Return the (X, Y) coordinate for the center point of the cell that contains the specified text.  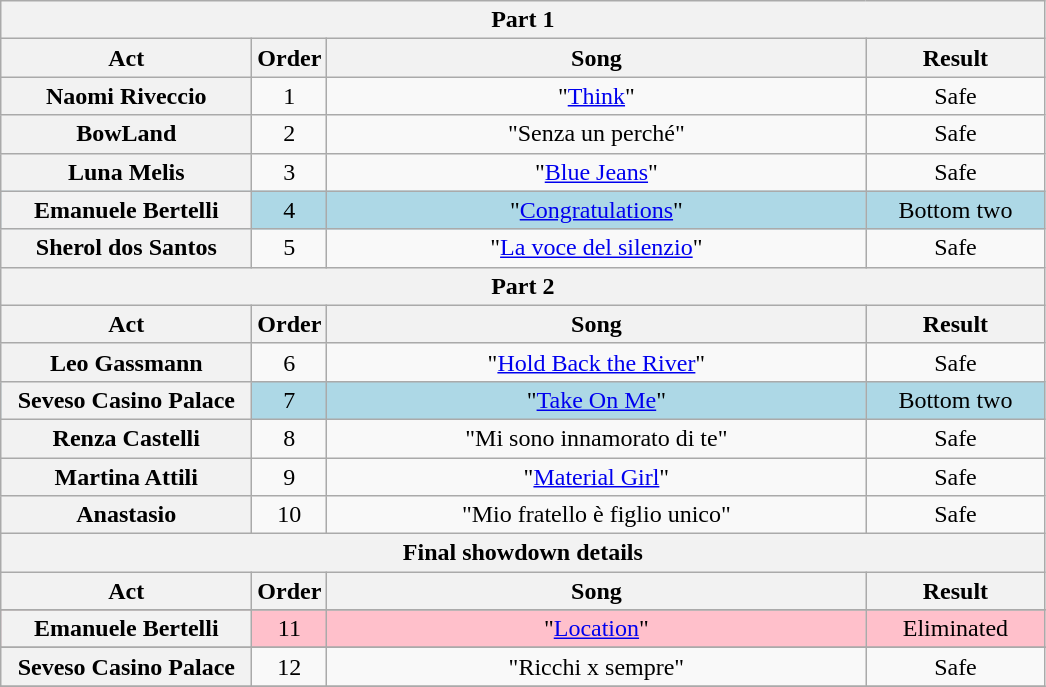
10 (290, 515)
"Mio fratello è figlio unico" (596, 515)
11 (290, 629)
6 (290, 362)
"Blue Jeans" (596, 172)
Final showdown details (523, 553)
Luna Melis (126, 172)
3 (290, 172)
8 (290, 438)
Part 1 (523, 20)
2 (290, 134)
"Think" (596, 96)
"Senza un perché" (596, 134)
Martina Attili (126, 477)
Leo Gassmann (126, 362)
Renza Castelli (126, 438)
Part 2 (523, 286)
"Congratulations" (596, 210)
Naomi Riveccio (126, 96)
"La voce del silenzio" (596, 248)
12 (290, 667)
Anastasio (126, 515)
"Take On Me" (596, 400)
"Hold Back the River" (596, 362)
Sherol dos Santos (126, 248)
"Mi sono innamorato di te" (596, 438)
"Ricchi x sempre" (596, 667)
5 (290, 248)
1 (290, 96)
4 (290, 210)
9 (290, 477)
7 (290, 400)
Eliminated (956, 629)
"Location" (596, 629)
"Material Girl" (596, 477)
BowLand (126, 134)
